From the cell containing the given text, extract its center point as (x, y) coordinate. 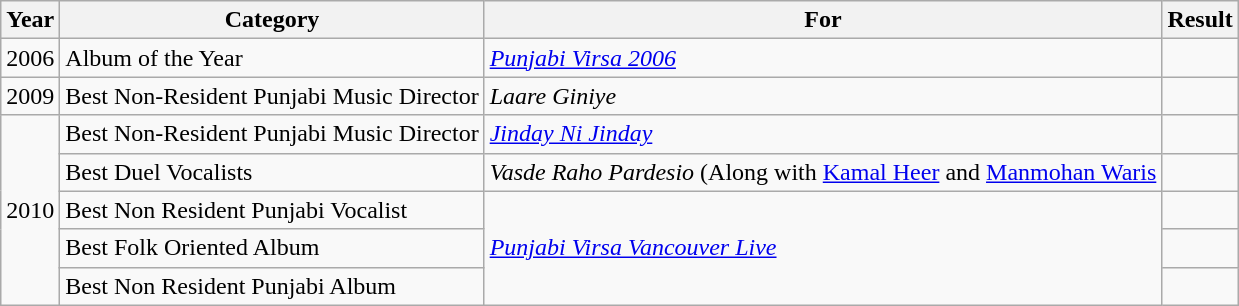
For (823, 20)
Punjabi Virsa 2006 (823, 58)
Laare Giniye (823, 96)
Jinday Ni Jinday (823, 134)
Year (30, 20)
Best Duel Vocalists (272, 172)
Result (1200, 20)
2010 (30, 210)
Best Non Resident Punjabi Album (272, 286)
Best Non Resident Punjabi Vocalist (272, 210)
2006 (30, 58)
Vasde Raho Pardesio (Along with Kamal Heer and Manmohan Waris (823, 172)
Category (272, 20)
2009 (30, 96)
Album of the Year (272, 58)
Best Folk Oriented Album (272, 248)
Punjabi Virsa Vancouver Live (823, 248)
